Detect which cell encompasses the target text, then output its [X, Y] center coordinate. 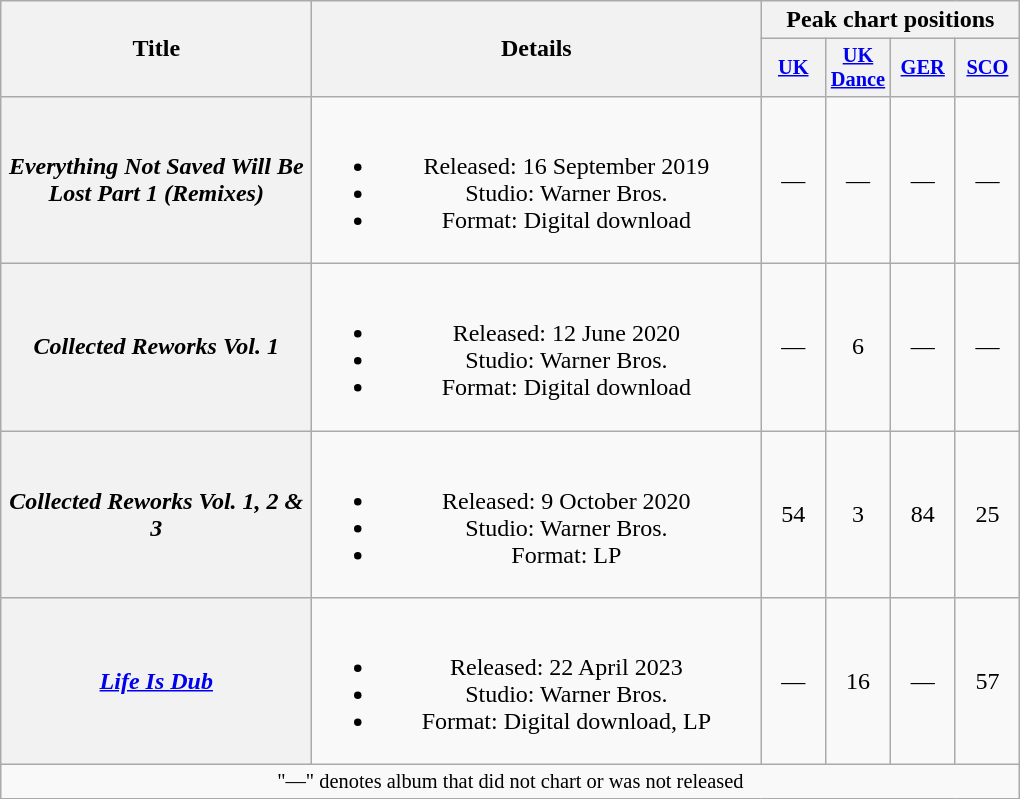
SCO [988, 68]
GER [922, 68]
Collected Reworks Vol. 1, 2 & 3 [156, 514]
Details [536, 49]
Released: 12 June 2020Studio: Warner Bros.Format: Digital download [536, 348]
UKDance [858, 68]
UK [794, 68]
84 [922, 514]
6 [858, 348]
16 [858, 682]
54 [794, 514]
57 [988, 682]
Life Is Dub [156, 682]
Released: 22 April 2023Studio: Warner Bros.Format: Digital download, LP [536, 682]
25 [988, 514]
Collected Reworks Vol. 1 [156, 348]
3 [858, 514]
Everything Not Saved Will Be Lost Part 1 (Remixes) [156, 180]
Peak chart positions [890, 20]
"—" denotes album that did not chart or was not released [510, 782]
Released: 9 October 2020Studio: Warner Bros.Format: LP [536, 514]
Title [156, 49]
Released: 16 September 2019Studio: Warner Bros.Format: Digital download [536, 180]
